Return the (X, Y) coordinate for the center point of the cell that contains the specified text.  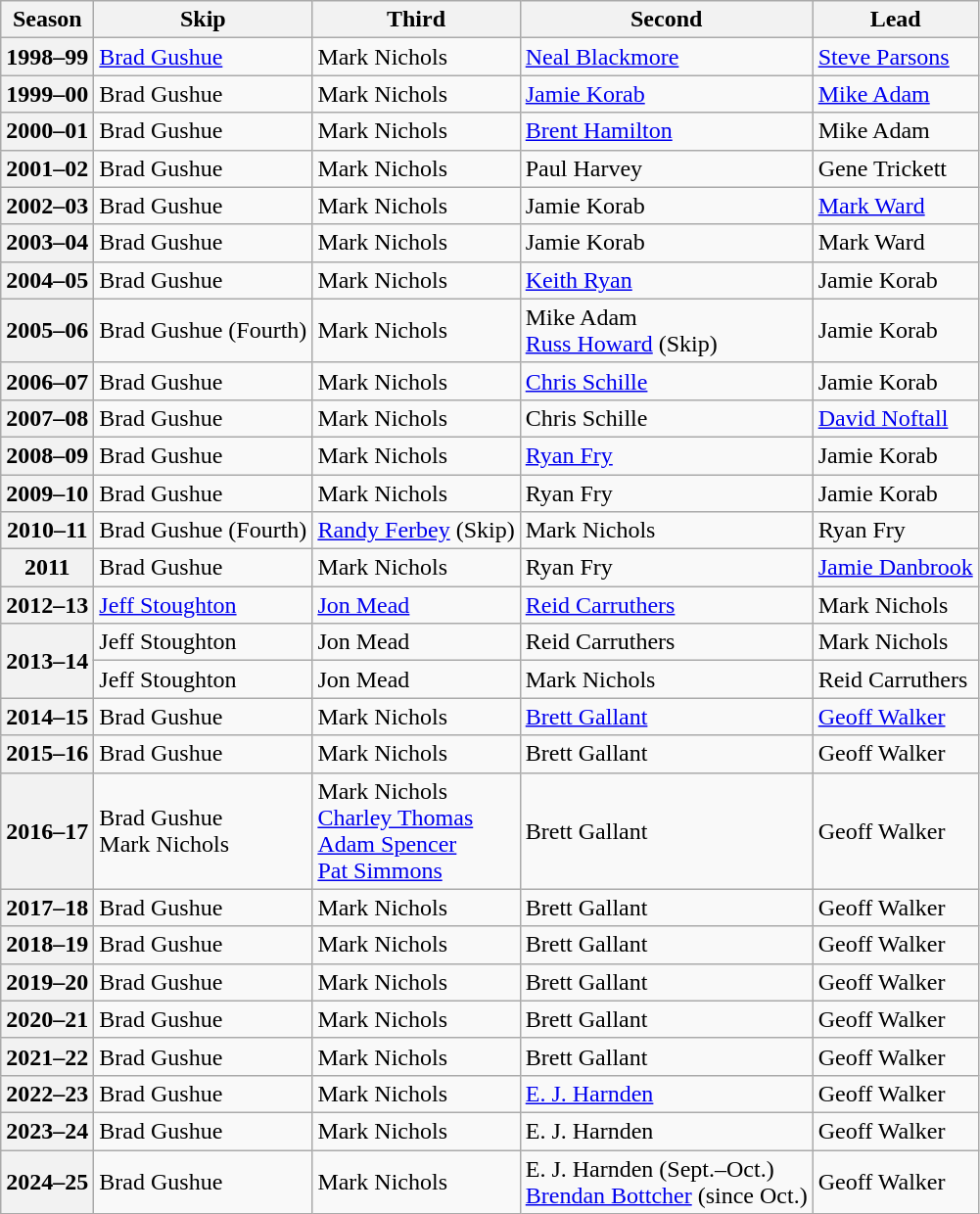
2014–15 (47, 717)
2024–25 (47, 1181)
Third (416, 20)
Randy Ferbey (Skip) (416, 531)
2011 (47, 568)
1998–99 (47, 57)
2001–02 (47, 168)
2022–23 (47, 1094)
2023–24 (47, 1131)
2019–20 (47, 982)
Brent Hamilton (666, 131)
David Noftall (895, 418)
2020–21 (47, 1019)
Skip (204, 20)
E. J. Harnden (Sept.–Oct.) Brendan Bottcher (since Oct.) (666, 1181)
Season (47, 20)
2007–08 (47, 418)
2006–07 (47, 381)
Jamie Danbrook (895, 568)
2005–06 (47, 331)
2016–17 (47, 830)
Gene Trickett (895, 168)
2009–10 (47, 492)
2018–19 (47, 945)
Second (666, 20)
2013–14 (47, 661)
2012–13 (47, 605)
2003–04 (47, 243)
Neal Blackmore (666, 57)
Mark NicholsCharley ThomasAdam SpencerPat Simmons (416, 830)
Lead (895, 20)
2008–09 (47, 455)
2000–01 (47, 131)
Mike Adam Russ Howard (Skip) (666, 331)
2015–16 (47, 754)
Brad GushueMark Nichols (204, 830)
Steve Parsons (895, 57)
2017–18 (47, 908)
Paul Harvey (666, 168)
2002–03 (47, 206)
Keith Ryan (666, 280)
2010–11 (47, 531)
1999–00 (47, 94)
2021–22 (47, 1056)
2004–05 (47, 280)
